Scan for the cell matching the given text and deliver its (x, y) coordinate at center. 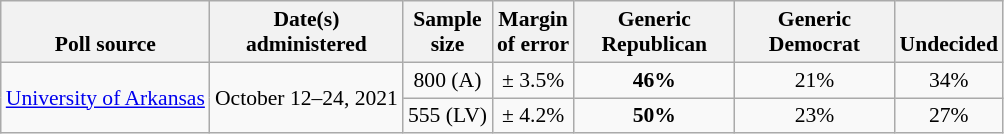
50% (654, 116)
University of Arkansas (106, 98)
Marginof error (533, 32)
± 4.2% (533, 116)
Date(s)administered (306, 32)
GenericRepublican (654, 32)
GenericDemocrat (814, 32)
Samplesize (448, 32)
Poll source (106, 32)
46% (654, 80)
± 3.5% (533, 80)
27% (948, 116)
23% (814, 116)
October 12–24, 2021 (306, 98)
34% (948, 80)
555 (LV) (448, 116)
21% (814, 80)
800 (A) (448, 80)
Undecided (948, 32)
